Return the [x, y] coordinate for the center point of the cell that contains the specified text.  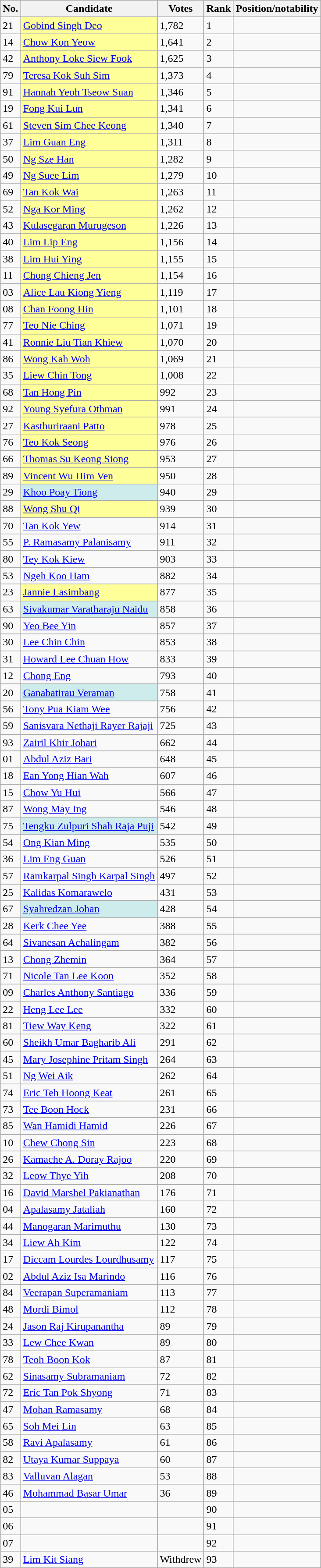
262 [181, 1076]
Charles Anthony Santiago [89, 992]
Tiew Way Keng [89, 1026]
8 [218, 142]
226 [181, 1126]
Mary Josephine Pritam Singh [89, 1059]
Jason Raj Kirupanantha [89, 1326]
6 [218, 109]
Tony Pua Kiam Wee [89, 709]
1 [218, 25]
1,340 [181, 125]
542 [181, 826]
1,311 [181, 142]
Young Syefura Othman [89, 409]
01 [11, 759]
160 [181, 1209]
P. Ramasamy Palanisamy [89, 542]
Veerapan Superamaniam [89, 1293]
Withdrew [181, 1560]
Eric Teh Hoong Keat [89, 1093]
1,101 [181, 309]
566 [181, 793]
950 [181, 475]
648 [181, 759]
Nicole Tan Lee Koon [89, 976]
Kasthuriraani Patto [89, 425]
Mohan Ramasamy [89, 1409]
Ong Kian Ming [89, 842]
David Marshel Pakianathan [89, 1193]
662 [181, 743]
Ng Sze Han [89, 159]
Tengku Zulpuri Shah Raja Puji [89, 826]
497 [181, 876]
Vincent Wu Him Ven [89, 475]
Eric Tan Pok Shyong [89, 1393]
Syahredzan Johan [89, 909]
1,641 [181, 42]
Tan Kok Wai [89, 192]
Tey Kok Kiew [89, 559]
Ng Suee Lim [89, 175]
833 [181, 659]
Teresa Kok Suh Sim [89, 75]
261 [181, 1093]
112 [181, 1310]
526 [181, 859]
05 [11, 1509]
1,226 [181, 226]
291 [181, 1043]
1,782 [181, 25]
Kamache A. Doray Rajoo [89, 1159]
1,154 [181, 276]
3 [218, 59]
1,625 [181, 59]
Ean Yong Hian Wah [89, 776]
382 [181, 942]
882 [181, 576]
953 [181, 459]
Fong Kui Lun [89, 109]
Gobind Singh Deo [89, 25]
09 [11, 992]
1,071 [181, 326]
1,373 [181, 75]
1,156 [181, 242]
264 [181, 1059]
Ganabatirau Veraman [89, 692]
1,263 [181, 192]
Lim Kit Siang [89, 1560]
208 [181, 1176]
Candidate [89, 9]
Teoh Boon Kok [89, 1359]
Valluvan Alagan [89, 1476]
903 [181, 559]
07 [11, 1543]
Lim Hui Ying [89, 259]
914 [181, 526]
546 [181, 809]
Teo Nie Ching [89, 326]
Yeo Bee Yin [89, 626]
Mohammad Basar Umar [89, 1493]
Liew Ah Kim [89, 1242]
Ramkarpal Singh Karpal Singh [89, 876]
940 [181, 492]
Lim Eng Guan [89, 859]
Nga Kor Ming [89, 209]
Teo Kok Seong [89, 442]
116 [181, 1276]
Sheikh Umar Bagharib Ali [89, 1043]
220 [181, 1159]
Mordi Bimol [89, 1310]
Chew Chong Sin [89, 1143]
Kerk Chee Yee [89, 926]
364 [181, 959]
Utaya Kumar Suppaya [89, 1459]
Sivakumar Varatharaju Naidu [89, 609]
Lim Lip Eng [89, 242]
332 [181, 1009]
130 [181, 1226]
223 [181, 1143]
03 [11, 292]
978 [181, 425]
04 [11, 1209]
758 [181, 692]
Lee Chin Chin [89, 642]
1,155 [181, 259]
Sivanesan Achalingam [89, 942]
2 [218, 42]
1,279 [181, 175]
Leow Thye Yih [89, 1176]
Wong May Ing [89, 809]
Lew Chee Kwan [89, 1343]
Alice Lau Kiong Yieng [89, 292]
Ronnie Liu Tian Khiew [89, 342]
431 [181, 892]
607 [181, 776]
Chong Zhemin [89, 959]
176 [181, 1193]
Steven Sim Chee Keong [89, 125]
976 [181, 442]
Soh Mei Lin [89, 1426]
877 [181, 592]
Rank [218, 9]
122 [181, 1242]
1,069 [181, 359]
939 [181, 509]
858 [181, 609]
911 [181, 542]
Tan Kok Yew [89, 526]
Liew Chin Tong [89, 375]
Diccam Lourdes Lourdhusamy [89, 1259]
Ngeh Koo Ham [89, 576]
Chan Foong Hin [89, 309]
117 [181, 1259]
02 [11, 1276]
853 [181, 642]
Tee Boon Hock [89, 1109]
388 [181, 926]
Chong Chieng Jen [89, 276]
Kulasegaran Murugeson [89, 226]
7 [218, 125]
Sanisvara Nethaji Rayer Rajaji [89, 726]
Abdul Aziz Bari [89, 759]
Kalidas Komarawelo [89, 892]
991 [181, 409]
793 [181, 676]
08 [11, 309]
1,282 [181, 159]
Anthony Loke Siew Fook [89, 59]
113 [181, 1293]
1,070 [181, 342]
9 [218, 159]
1,262 [181, 209]
4 [218, 75]
428 [181, 909]
Khoo Poay Tiong [89, 492]
Tan Hong Pin [89, 392]
Howard Lee Chuan How [89, 659]
Chow Kon Yeow [89, 42]
535 [181, 842]
Wong Shu Qi [89, 509]
Votes [181, 9]
Wan Hamidi Hamid [89, 1126]
1,008 [181, 375]
Wong Kah Woh [89, 359]
Manogaran Marimuthu [89, 1226]
No. [11, 9]
Chong Eng [89, 676]
Heng Lee Lee [89, 1009]
1,119 [181, 292]
Thomas Su Keong Siong [89, 459]
Position/notability [277, 9]
1,346 [181, 92]
Lim Guan Eng [89, 142]
725 [181, 726]
Jannie Lasimbang [89, 592]
Apalasamy Jataliah [89, 1209]
352 [181, 976]
336 [181, 992]
322 [181, 1026]
Abdul Aziz Isa Marindo [89, 1276]
Hannah Yeoh Tseow Suan [89, 92]
Chow Yu Hui [89, 793]
Ng Wei Aik [89, 1076]
992 [181, 392]
Sinasamy Subramaniam [89, 1376]
5 [218, 92]
231 [181, 1109]
857 [181, 626]
756 [181, 709]
Ravi Apalasamy [89, 1443]
Zairil Khir Johari [89, 743]
1,341 [181, 109]
06 [11, 1526]
